Pinpoint the cell where the given text exists, returning its [x, y] midpoint coordinate. 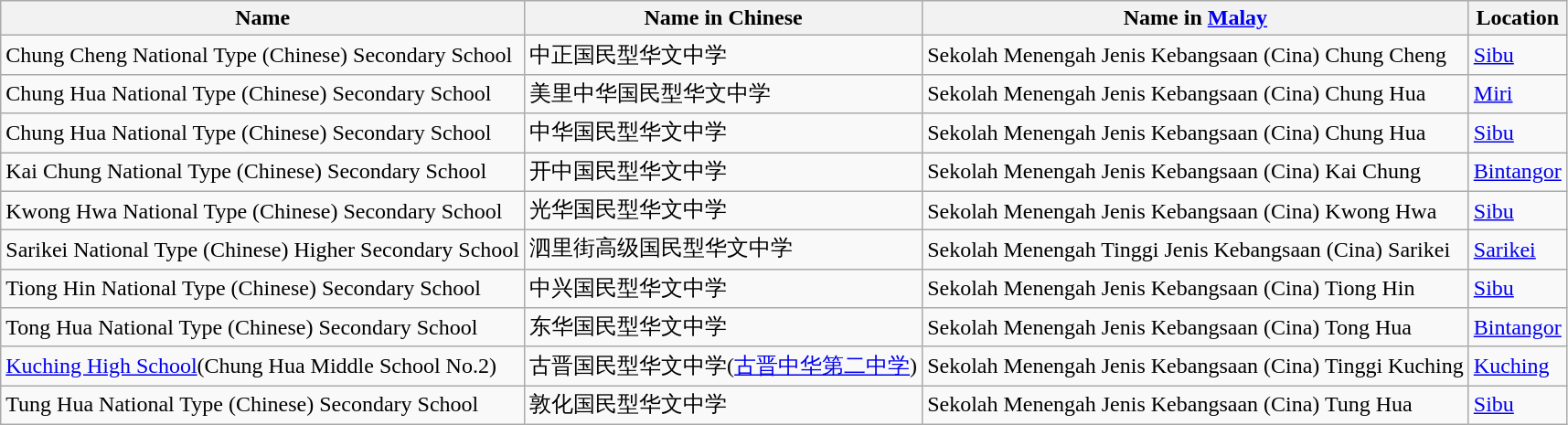
美里中华国民型华文中学 [724, 93]
Sekolah Menengah Jenis Kebangsaan (Cina) Tung Hua [1196, 406]
Sarikei [1518, 250]
Kwong Hwa National Type (Chinese) Secondary School [263, 210]
Name [263, 18]
东华国民型华文中学 [724, 327]
Name in Malay [1196, 18]
Kai Chung National Type (Chinese) Secondary School [263, 172]
Tong Hua National Type (Chinese) Secondary School [263, 327]
Kuching High School(Chung Hua Middle School No.2) [263, 366]
Sekolah Menengah Jenis Kebangsaan (Cina) Tiong Hin [1196, 289]
Chung Cheng National Type (Chinese) Secondary School [263, 55]
Name in Chinese [724, 18]
中兴国民型华文中学 [724, 289]
敦化国民型华文中学 [724, 406]
中正国民型华文中学 [724, 55]
Sekolah Menengah Jenis Kebangsaan (Cina) Kai Chung [1196, 172]
Sekolah Menengah Tinggi Jenis Kebangsaan (Cina) Sarikei [1196, 250]
Location [1518, 18]
Tung Hua National Type (Chinese) Secondary School [263, 406]
Miri [1518, 93]
Sarikei National Type (Chinese) Higher Secondary School [263, 250]
中华国民型华文中学 [724, 133]
Sekolah Menengah Jenis Kebangsaan (Cina) Kwong Hwa [1196, 210]
Tiong Hin National Type (Chinese) Secondary School [263, 289]
开中国民型华文中学 [724, 172]
Sekolah Menengah Jenis Kebangsaan (Cina) Chung Cheng [1196, 55]
Sekolah Menengah Jenis Kebangsaan (Cina) Tong Hua [1196, 327]
Kuching [1518, 366]
古晋国民型华文中学(古晋中华第二中学) [724, 366]
光华国民型华文中学 [724, 210]
Sekolah Menengah Jenis Kebangsaan (Cina) Tinggi Kuching [1196, 366]
泗里街高级国民型华文中学 [724, 250]
